Locate the cell with the specified text and output its [X, Y] center coordinate. 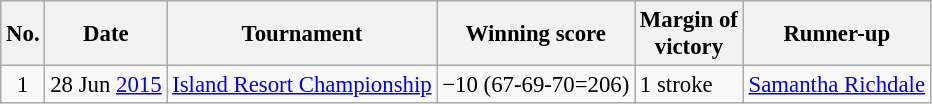
Margin ofvictory [690, 34]
−10 (67-69-70=206) [536, 85]
Winning score [536, 34]
Samantha Richdale [836, 85]
No. [23, 34]
Tournament [302, 34]
Date [106, 34]
1 stroke [690, 85]
1 [23, 85]
Island Resort Championship [302, 85]
28 Jun 2015 [106, 85]
Runner-up [836, 34]
